Locate the cell with the specified text and output its (X, Y) center coordinate. 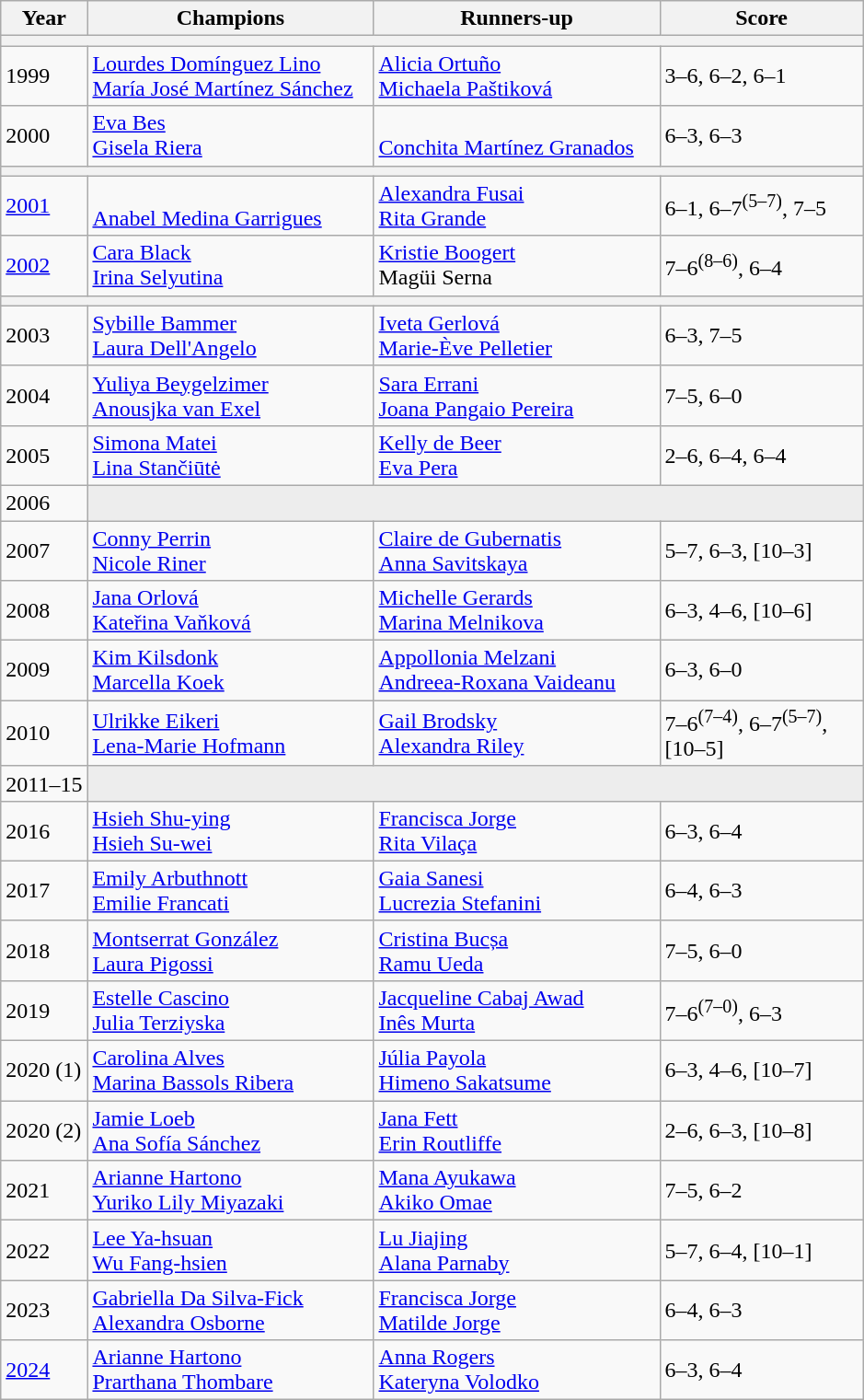
Kelly de Beer Eva Pera (517, 455)
2023 (44, 1311)
2017 (44, 891)
7–6(7–0), 6–3 (762, 1011)
7–5, 6–2 (762, 1191)
Conny Perrin Nicole Riner (230, 550)
7–6(8–6), 6–4 (762, 265)
Eva Bes Gisela Riera (230, 136)
2007 (44, 550)
Cara Black Irina Selyutina (230, 265)
Alicia Ortuño Michaela Paštiková (517, 75)
2020 (1) (44, 1071)
2005 (44, 455)
Cristina Bucșa Ramu Ueda (517, 950)
Conchita Martínez Granados (517, 136)
3–6, 6–2, 6–1 (762, 75)
Iveta Gerlová Marie-Ève Pelletier (517, 335)
Gail Brodsky Alexandra Riley (517, 734)
Júlia Payola Himeno Sakatsume (517, 1071)
2–6, 6–3, [10–8] (762, 1130)
5–7, 6–4, [10–1] (762, 1250)
2006 (44, 503)
2020 (2) (44, 1130)
2–6, 6–4, 6–4 (762, 455)
Jana Fett Erin Routliffe (517, 1130)
Gaia Sanesi Lucrezia Stefanini (517, 891)
Claire de Gubernatis Anna Savitskaya (517, 550)
2004 (44, 396)
Francisca Jorge Matilde Jorge (517, 1311)
2024 (44, 1370)
Jana Orlová Kateřina Vaňková (230, 611)
Runners-up (517, 18)
1999 (44, 75)
Jamie Loeb Ana Sofía Sánchez (230, 1130)
Jacqueline Cabaj Awad Inês Murta (517, 1011)
Alexandra Fusai Rita Grande (517, 206)
Champions (230, 18)
Anna Rogers Kateryna Volodko (517, 1370)
6–3, 6–3 (762, 136)
Sybille Bammer Laura Dell'Angelo (230, 335)
Arianne Hartono Yuriko Lily Miyazaki (230, 1191)
Arianne Hartono Prarthana Thombare (230, 1370)
Kim Kilsdonk Marcella Koek (230, 670)
Michelle Gerards Marina Melnikova (517, 611)
Anabel Medina Garrigues (230, 206)
2019 (44, 1011)
2002 (44, 265)
Score (762, 18)
Gabriella Da Silva-Fick Alexandra Osborne (230, 1311)
Sara Errani Joana Pangaio Pereira (517, 396)
Lu Jiajing Alana Parnaby (517, 1250)
Lourdes Domínguez Lino María José Martínez Sánchez (230, 75)
Lee Ya-hsuan Wu Fang-hsien (230, 1250)
Carolina Alves Marina Bassols Ribera (230, 1071)
Ulrikke Eikeri Lena-Marie Hofmann (230, 734)
2000 (44, 136)
Yuliya Beygelzimer Anousjka van Exel (230, 396)
Emily Arbuthnott Emilie Francati (230, 891)
2003 (44, 335)
Montserrat González Laura Pigossi (230, 950)
Appollonia Melzani Andreea-Roxana Vaideanu (517, 670)
6–3, 6–0 (762, 670)
2018 (44, 950)
5–7, 6–3, [10–3] (762, 550)
6–3, 4–6, [10–7] (762, 1071)
6–3, 4–6, [10–6] (762, 611)
6–1, 6–7(5–7), 7–5 (762, 206)
Year (44, 18)
Estelle Cascino Julia Terziyska (230, 1011)
2022 (44, 1250)
Kristie Boogert Magüi Serna (517, 265)
7–6(7–4), 6–7(5–7), [10–5] (762, 734)
2016 (44, 830)
2008 (44, 611)
6–3, 7–5 (762, 335)
Mana Ayukawa Akiko Omae (517, 1191)
2021 (44, 1191)
Francisca Jorge Rita Vilaça (517, 830)
Hsieh Shu-ying Hsieh Su-wei (230, 830)
2009 (44, 670)
Simona Matei Lina Stančiūtė (230, 455)
2010 (44, 734)
2011–15 (44, 783)
2001 (44, 206)
